Output the (x, y) coordinate of the center of the cell containing the given text.  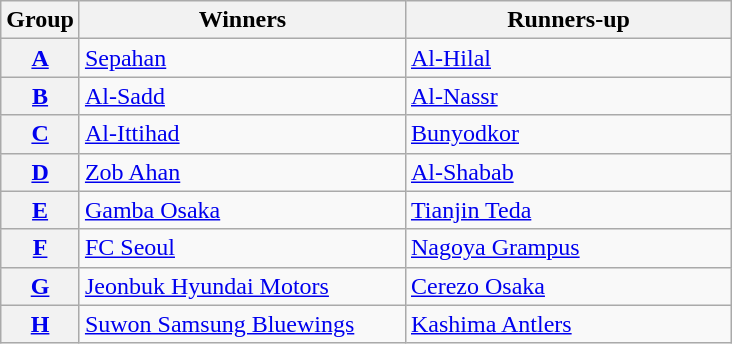
Kashima Antlers (568, 324)
Sepahan (242, 58)
FC Seoul (242, 248)
Cerezo Osaka (568, 286)
F (40, 248)
Gamba Osaka (242, 210)
Zob Ahan (242, 172)
Al-Hilal (568, 58)
Suwon Samsung Bluewings (242, 324)
H (40, 324)
B (40, 96)
E (40, 210)
Group (40, 20)
Runners-up (568, 20)
Al-Shabab (568, 172)
C (40, 134)
Al-Nassr (568, 96)
Winners (242, 20)
D (40, 172)
A (40, 58)
Al-Ittihad (242, 134)
Tianjin Teda (568, 210)
G (40, 286)
Al-Sadd (242, 96)
Bunyodkor (568, 134)
Nagoya Grampus (568, 248)
Jeonbuk Hyundai Motors (242, 286)
